Return the (x, y) coordinate for the center point of the cell that contains the specified text.  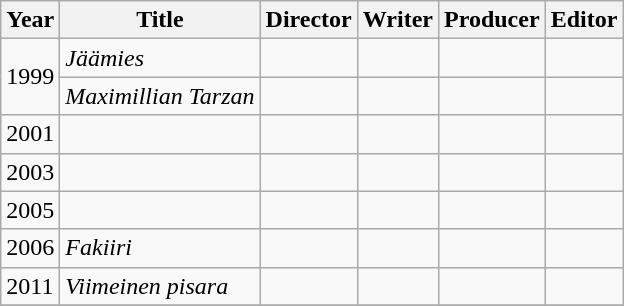
Viimeinen pisara (160, 286)
Producer (492, 20)
2003 (30, 172)
Writer (398, 20)
2011 (30, 286)
Jäämies (160, 58)
Director (308, 20)
Title (160, 20)
Editor (584, 20)
Year (30, 20)
Maximillian Tarzan (160, 96)
2001 (30, 134)
1999 (30, 77)
2006 (30, 248)
2005 (30, 210)
Fakiiri (160, 248)
